Search for the cell housing the specified text and yield its (x, y) center coordinate. 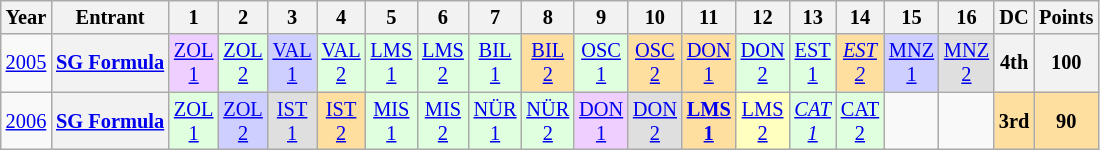
5 (392, 17)
NÜR2 (548, 121)
12 (763, 17)
DC (1014, 17)
BIL2 (548, 63)
IST1 (292, 121)
NÜR1 (496, 121)
3 (292, 17)
VAL1 (292, 63)
3rd (1014, 121)
CAT2 (860, 121)
6 (443, 17)
10 (655, 17)
90 (1066, 121)
7 (496, 17)
BIL1 (496, 63)
2 (242, 17)
100 (1066, 63)
4 (342, 17)
1 (194, 17)
11 (709, 17)
4th (1014, 63)
9 (601, 17)
Entrant (110, 17)
IST2 (342, 121)
MNZ2 (966, 63)
OSC1 (601, 63)
CAT1 (812, 121)
14 (860, 17)
15 (912, 17)
MIS1 (392, 121)
EST1 (812, 63)
16 (966, 17)
2006 (26, 121)
Points (1066, 17)
Year (26, 17)
VAL2 (342, 63)
EST2 (860, 63)
13 (812, 17)
OSC2 (655, 63)
MNZ1 (912, 63)
8 (548, 17)
2005 (26, 63)
MIS2 (443, 121)
